Return (X, Y) of the center of cell containing provided text 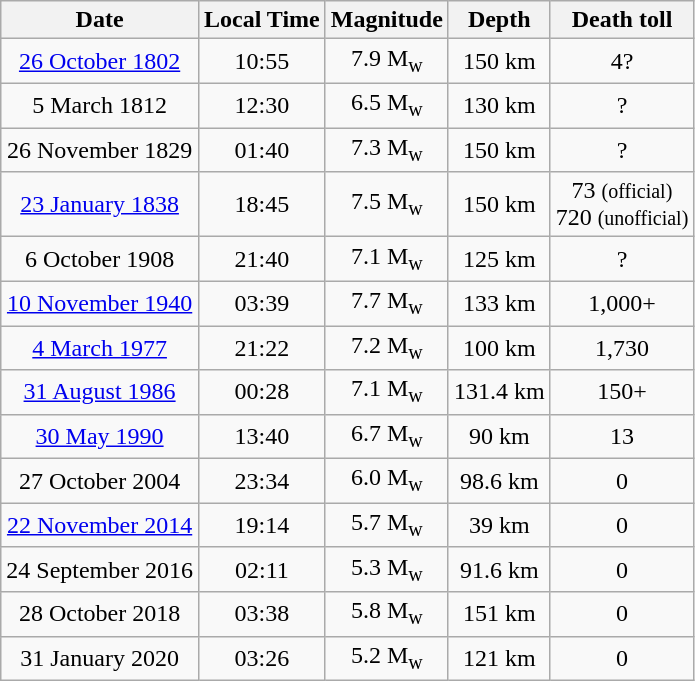
31 January 2020 (100, 658)
131.4 km (499, 392)
6.7 Mw (386, 436)
27 October 2004 (100, 481)
1,000+ (622, 303)
31 August 1986 (100, 392)
26 November 1829 (100, 150)
03:26 (262, 658)
151 km (499, 614)
Death toll (622, 20)
100 km (499, 348)
26 October 1802 (100, 61)
19:14 (262, 525)
23:34 (262, 481)
13 (622, 436)
91.6 km (499, 569)
6 October 1908 (100, 259)
4 March 1977 (100, 348)
00:28 (262, 392)
30 May 1990 (100, 436)
24 September 2016 (100, 569)
22 November 2014 (100, 525)
121 km (499, 658)
7.9 Mw (386, 61)
39 km (499, 525)
28 October 2018 (100, 614)
5.7 Mw (386, 525)
Local Time (262, 20)
Depth (499, 20)
133 km (499, 303)
73 (official)720 (unofficial) (622, 204)
7.7 Mw (386, 303)
130 km (499, 105)
13:40 (262, 436)
21:40 (262, 259)
23 January 1838 (100, 204)
5.3 Mw (386, 569)
5 March 1812 (100, 105)
01:40 (262, 150)
4? (622, 61)
21:22 (262, 348)
12:30 (262, 105)
7.3 Mw (386, 150)
03:38 (262, 614)
10 November 1940 (100, 303)
5.8 Mw (386, 614)
7.2 Mw (386, 348)
Magnitude (386, 20)
18:45 (262, 204)
150+ (622, 392)
1,730 (622, 348)
10:55 (262, 61)
125 km (499, 259)
Date (100, 20)
6.0 Mw (386, 481)
98.6 km (499, 481)
02:11 (262, 569)
7.5 Mw (386, 204)
90 km (499, 436)
6.5 Mw (386, 105)
5.2 Mw (386, 658)
03:39 (262, 303)
